Capture the cell that displays the provided text and extract its (x, y) central coordinate. 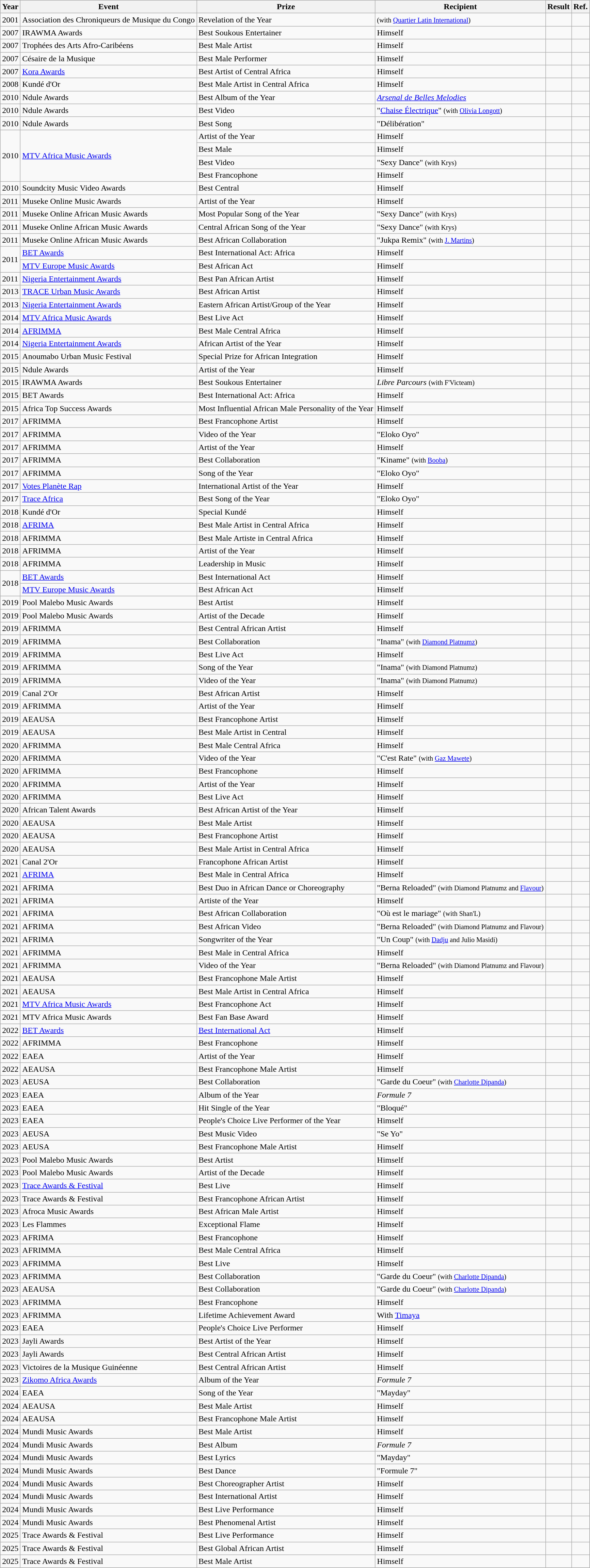
Museke Online Music Awards (109, 201)
Leadership in Music (286, 564)
Victoires de la Musique Guinéenne (109, 1367)
Zikomo Africa Awards (109, 1380)
Best Male (286, 149)
African Artist of the Year (286, 343)
"Où est le mariage" (with Shan'L) (460, 914)
Artiste of the Year (286, 901)
Best Pan African Artist (286, 279)
Event (109, 7)
People's Choice Live Performer (286, 1328)
With Timaya (460, 1315)
TRACE Urban Music Awards (109, 292)
Best Male Artiste in Central Africa (286, 538)
Kora Awards (109, 71)
Year (10, 7)
Eastern African Artist/Group of the Year (286, 305)
Best Francophone Act (286, 1004)
Césaire de la Musique (109, 59)
Association des Chroniqueurs de Musique du Congo (109, 20)
Best African Artist of the Year (286, 810)
Best Duo in African Dance or Choreography (286, 888)
"Se Yo" (460, 1134)
Afroca Music Awards (109, 1212)
Prize (286, 7)
Best International Artist (286, 1497)
"Bloqué" (460, 1108)
International Artist of the Year (286, 486)
2008 (10, 84)
Best Album of the Year (286, 97)
Best Choreographer Artist (286, 1484)
Best African Video (286, 926)
Best Male Performer (286, 59)
Hit Single of the Year (286, 1108)
Trace Africa (109, 499)
Best Francophone African Artist (286, 1198)
Libre Parcours (with F'Victeam) (460, 383)
Les Flammes (109, 1225)
Soundcity Music Video Awards (109, 188)
Best Artist of the Year (286, 1341)
Most Influential African Male Personality of the Year (286, 408)
Lifetime Achievement Award (286, 1315)
Revelation of the Year (286, 20)
Best Song (286, 123)
Africa Top Success Awards (109, 408)
"Délibération" (460, 123)
"Jukpa Remix" (with J. Martins) (460, 240)
Recipient (460, 7)
Best African Male Artist (286, 1212)
Result (558, 7)
"C'est Rate" (with Gaz Mawete) (460, 758)
"Formule 7" (460, 1471)
"Un Coup" (with Dadju and Julio Masidi) (460, 939)
"Chaise Électrique" (with Olivia Longott) (460, 110)
Exceptional Flame (286, 1225)
Special Prize for African Integration (286, 356)
"Kiname" (with Booba) (460, 460)
Best Song of the Year (286, 499)
Votes Planète Rap (109, 486)
Most Popular Song of the Year (286, 214)
Best Album (286, 1445)
Francophone African Artist (286, 862)
2001 (10, 20)
Best Global African Artist (286, 1548)
Anoumabo Urban Music Festival (109, 356)
People's Choice Live Performer of the Year (286, 1121)
Best Phenomenal Artist (286, 1522)
Special Kundé (286, 512)
Central African Song of the Year (286, 227)
Best Artist of Central Africa (286, 71)
Best Male Artist in Central (286, 732)
Songwriter of the Year (286, 939)
Best Music Video (286, 1134)
African Talent Awards (109, 810)
(with Quartier Latin International) (460, 20)
Arsenal de Belles Melodies (460, 97)
Best Lyrics (286, 1458)
Trophées des Arts Afro-Caribéens (109, 46)
Best Central (286, 188)
Best Dance (286, 1471)
Ref. (581, 7)
Best Fan Base Award (286, 1017)
